Identify which cell holds the provided text, then report its [X, Y] central coordinate. 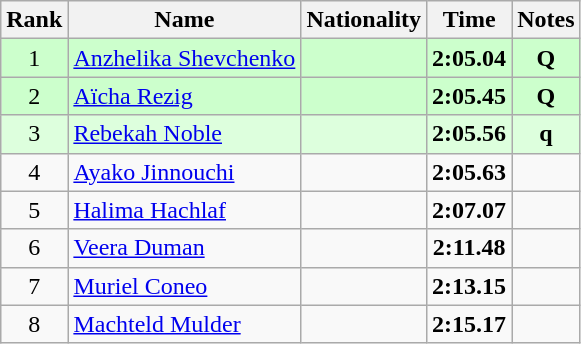
6 [34, 248]
2:05.04 [470, 58]
Nationality [364, 20]
Halima Hachlaf [184, 210]
5 [34, 210]
Machteld Mulder [184, 324]
Rank [34, 20]
2:07.07 [470, 210]
Muriel Coneo [184, 286]
2:13.15 [470, 286]
2:15.17 [470, 324]
8 [34, 324]
1 [34, 58]
3 [34, 134]
4 [34, 172]
Notes [546, 20]
Time [470, 20]
2 [34, 96]
7 [34, 286]
Ayako Jinnouchi [184, 172]
2:05.63 [470, 172]
Veera Duman [184, 248]
Name [184, 20]
Aïcha Rezig [184, 96]
Rebekah Noble [184, 134]
q [546, 134]
2:11.48 [470, 248]
2:05.45 [470, 96]
Anzhelika Shevchenko [184, 58]
2:05.56 [470, 134]
